Determine the (X, Y) coordinate at the center of the cell enclosing the given text.  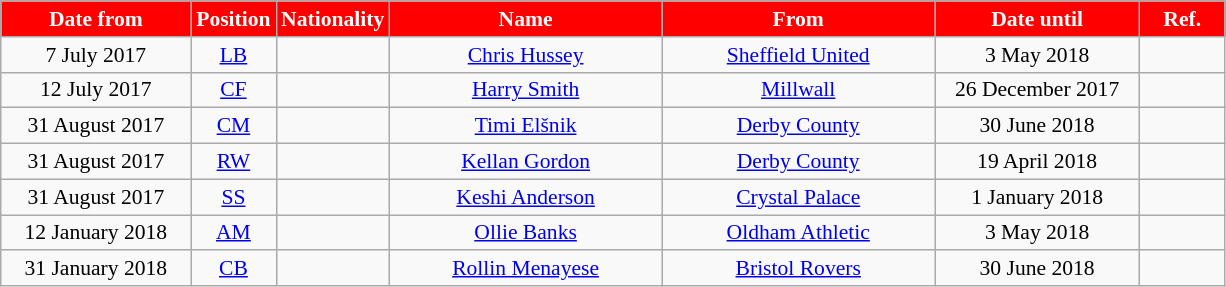
RW (234, 162)
1 January 2018 (1038, 197)
Sheffield United (798, 55)
Date until (1038, 19)
26 December 2017 (1038, 90)
LB (234, 55)
Nationality (332, 19)
Millwall (798, 90)
12 July 2017 (96, 90)
Kellan Gordon (526, 162)
Ref. (1182, 19)
Date from (96, 19)
CF (234, 90)
SS (234, 197)
Ollie Banks (526, 233)
19 April 2018 (1038, 162)
12 January 2018 (96, 233)
Position (234, 19)
Oldham Athletic (798, 233)
Rollin Menayese (526, 269)
Keshi Anderson (526, 197)
Timi Elšnik (526, 126)
From (798, 19)
Chris Hussey (526, 55)
CB (234, 269)
Bristol Rovers (798, 269)
7 July 2017 (96, 55)
Crystal Palace (798, 197)
Name (526, 19)
AM (234, 233)
31 January 2018 (96, 269)
CM (234, 126)
Harry Smith (526, 90)
